Search for the cell housing the specified text and yield its (X, Y) center coordinate. 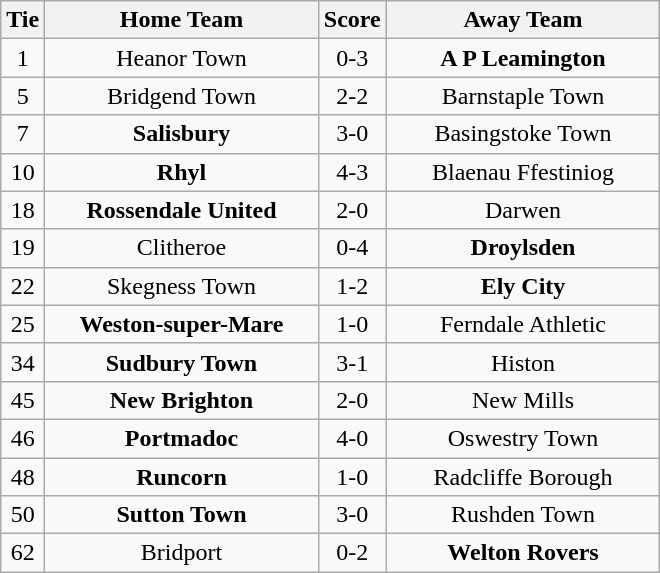
New Mills (523, 400)
Rossendale United (182, 210)
Runcorn (182, 477)
46 (23, 438)
Weston-super-Mare (182, 324)
Radcliffe Borough (523, 477)
5 (23, 96)
0-4 (352, 248)
0-3 (352, 58)
Salisbury (182, 134)
Oswestry Town (523, 438)
19 (23, 248)
Ferndale Athletic (523, 324)
Portmadoc (182, 438)
3-1 (352, 362)
Sutton Town (182, 515)
18 (23, 210)
1-2 (352, 286)
Rushden Town (523, 515)
Clitheroe (182, 248)
4-3 (352, 172)
Blaenau Ffestiniog (523, 172)
Away Team (523, 20)
50 (23, 515)
0-2 (352, 553)
Sudbury Town (182, 362)
10 (23, 172)
Droylsden (523, 248)
Skegness Town (182, 286)
Histon (523, 362)
1 (23, 58)
Heanor Town (182, 58)
Tie (23, 20)
22 (23, 286)
Score (352, 20)
New Brighton (182, 400)
4-0 (352, 438)
25 (23, 324)
34 (23, 362)
2-2 (352, 96)
Rhyl (182, 172)
62 (23, 553)
Basingstoke Town (523, 134)
45 (23, 400)
Darwen (523, 210)
Bridport (182, 553)
Bridgend Town (182, 96)
7 (23, 134)
Welton Rovers (523, 553)
Home Team (182, 20)
A P Leamington (523, 58)
Ely City (523, 286)
Barnstaple Town (523, 96)
48 (23, 477)
